Return (x, y) of the center of cell containing provided text 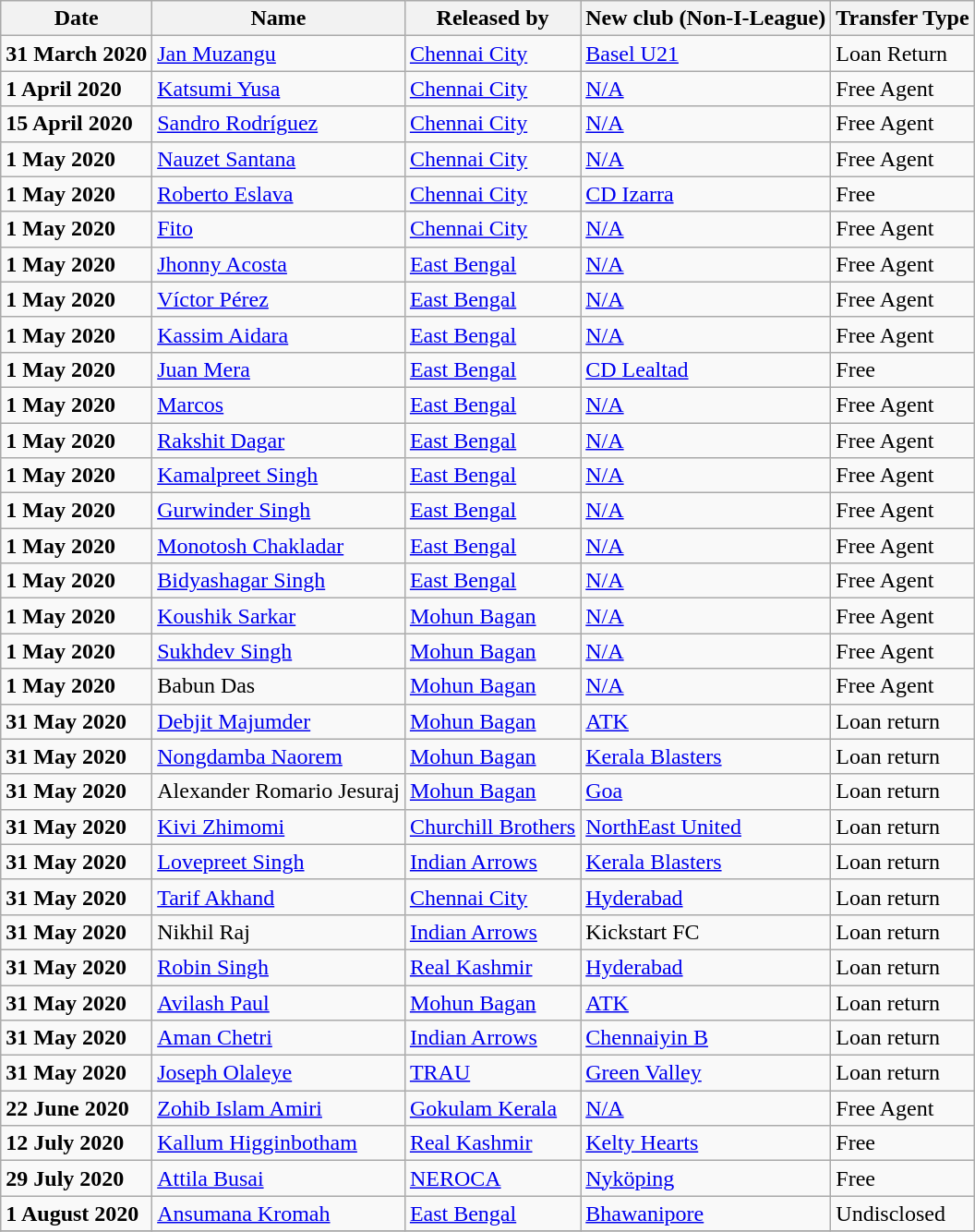
Joseph Olaleye (279, 1073)
TRAU (492, 1073)
Name (279, 18)
Attila Busai (279, 1178)
Nongdamba Naorem (279, 756)
Katsumi Yusa (279, 89)
15 April 2020 (77, 124)
Kamalpreet Singh (279, 476)
Fito (279, 229)
Nauzet Santana (279, 159)
Zohib Islam Amiri (279, 1108)
Koushik Sarkar (279, 616)
CD Lealtad (705, 369)
Monotosh Chakladar (279, 546)
Víctor Pérez (279, 299)
Kickstart FC (705, 932)
Sandro Rodríguez (279, 124)
Ansumana Kromah (279, 1214)
NEROCA (492, 1178)
NorthEast United (705, 827)
Nikhil Raj (279, 932)
Gurwinder Singh (279, 511)
Green Valley (705, 1073)
Tarif Akhand (279, 897)
Basel U21 (705, 54)
Sukhdev Singh (279, 651)
Gokulam Kerala (492, 1108)
Jhonny Acosta (279, 264)
Chennaiyin B (705, 1038)
Debjit Majumder (279, 721)
22 June 2020 (77, 1108)
Lovepreet Singh (279, 862)
Robin Singh (279, 967)
CD Izarra (705, 194)
Date (77, 18)
Bidyashagar Singh (279, 581)
Marcos (279, 405)
29 July 2020 (77, 1178)
Alexander Romario Jesuraj (279, 791)
1 April 2020 (77, 89)
Nyköping (705, 1178)
Transfer Type (903, 18)
Undisclosed (903, 1214)
Avilash Paul (279, 1002)
Juan Mera (279, 369)
Kivi Zhimomi (279, 827)
Bhawanipore (705, 1214)
Churchill Brothers (492, 827)
12 July 2020 (77, 1143)
Goa (705, 791)
1 August 2020 (77, 1214)
Roberto Eslava (279, 194)
Kassim Aidara (279, 334)
Jan Muzangu (279, 54)
Rakshit Dagar (279, 441)
Released by (492, 18)
Babun Das (279, 686)
Kallum Higginbotham (279, 1143)
Kelty Hearts (705, 1143)
Aman Chetri (279, 1038)
Loan Return (903, 54)
31 March 2020 (77, 54)
New club (Non-I-League) (705, 18)
